Identify which cell holds the provided text, then report its [x, y] central coordinate. 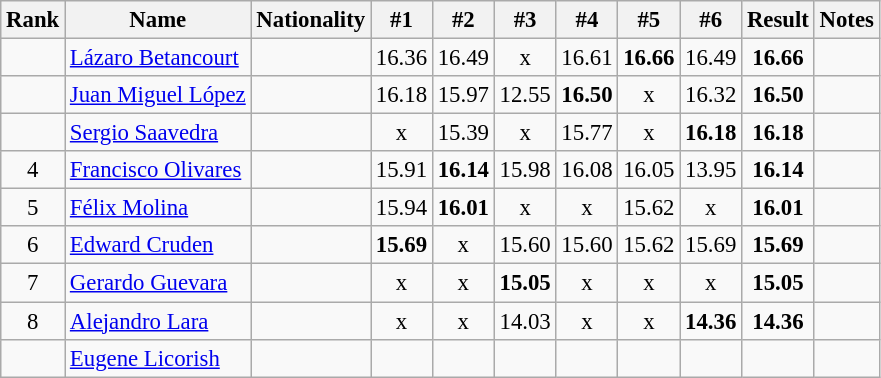
14.03 [525, 321]
#1 [401, 20]
#3 [525, 20]
#6 [711, 20]
15.39 [463, 133]
Félix Molina [158, 208]
7 [33, 283]
15.94 [401, 208]
8 [33, 321]
16.05 [649, 170]
#4 [587, 20]
5 [33, 208]
16.32 [711, 95]
#2 [463, 20]
4 [33, 170]
#5 [649, 20]
15.77 [587, 133]
16.08 [587, 170]
15.97 [463, 95]
Alejandro Lara [158, 321]
Rank [33, 20]
15.98 [525, 170]
16.36 [401, 58]
Lázaro Betancourt [158, 58]
12.55 [525, 95]
Gerardo Guevara [158, 283]
Sergio Saavedra [158, 133]
Francisco Olivares [158, 170]
Eugene Licorish [158, 358]
Nationality [310, 20]
Result [778, 20]
Juan Miguel López [158, 95]
6 [33, 245]
13.95 [711, 170]
Name [158, 20]
16.61 [587, 58]
15.91 [401, 170]
Notes [846, 20]
Edward Cruden [158, 245]
